For the text-containing cell, return its midpoint in (X, Y) coordinate format. 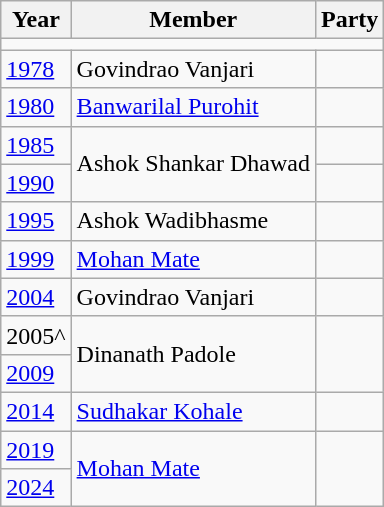
2005^ (36, 335)
2014 (36, 411)
2024 (36, 488)
1995 (36, 221)
Year (36, 20)
Party (349, 20)
1985 (36, 145)
Ashok Shankar Dhawad (193, 164)
1978 (36, 69)
1980 (36, 107)
2019 (36, 449)
Sudhakar Kohale (193, 411)
1999 (36, 259)
2009 (36, 373)
Banwarilal Purohit (193, 107)
Ashok Wadibhasme (193, 221)
2004 (36, 297)
Dinanath Padole (193, 354)
Member (193, 20)
1990 (36, 183)
